From the cell containing the given text, extract its center point as (x, y) coordinate. 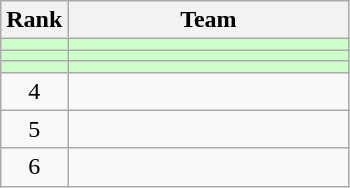
Team (208, 20)
6 (34, 167)
4 (34, 91)
5 (34, 129)
Rank (34, 20)
